Find where the given text appears and provide that cell's center as (X, Y) coordinate. 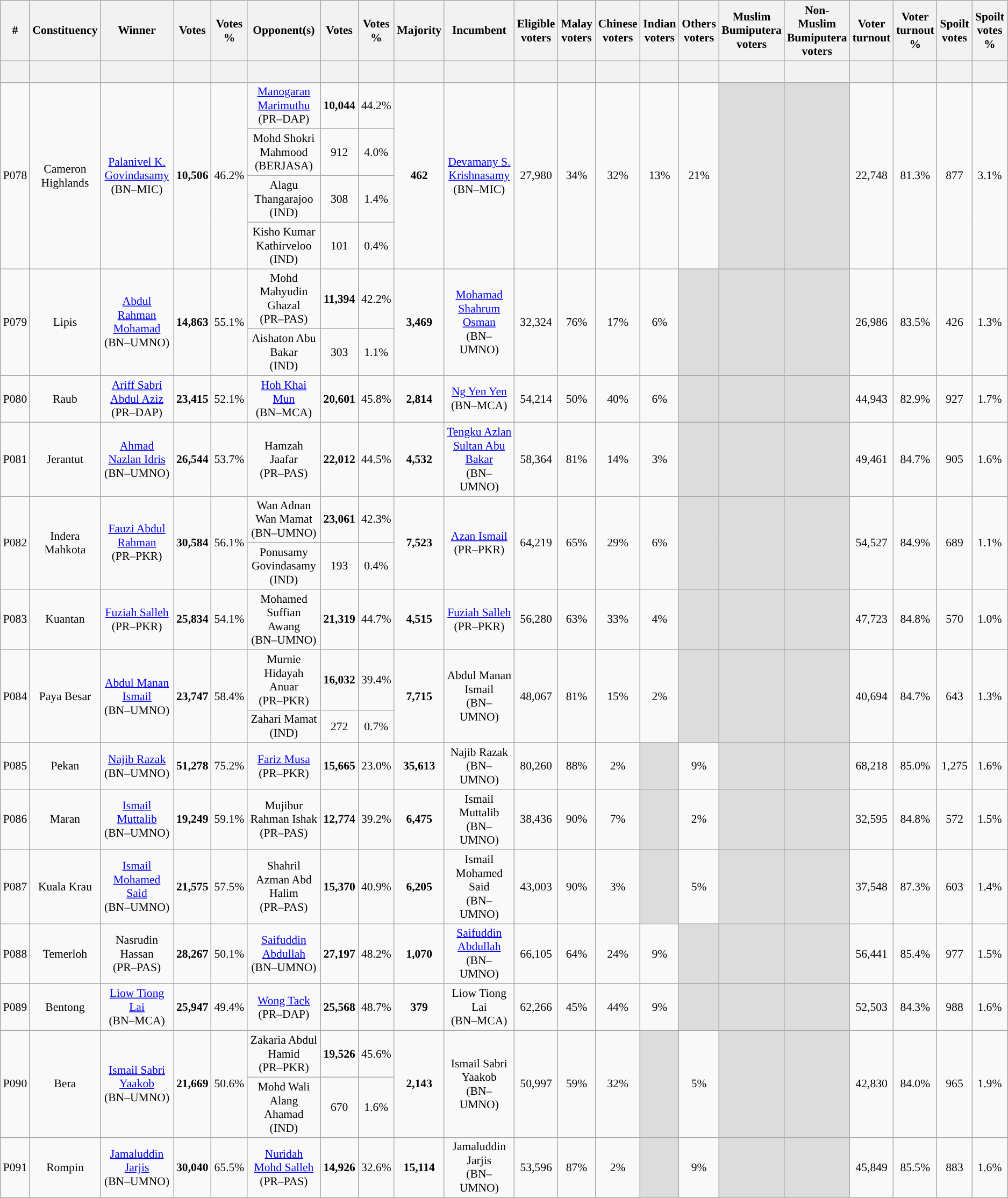
30,584 (192, 543)
22,748 (872, 175)
905 (955, 459)
50% (577, 399)
6,205 (419, 887)
35,613 (419, 767)
54.1% (229, 619)
14% (617, 459)
23,415 (192, 399)
Fauzi Abdul Rahman(PR–PKR) (137, 543)
4,532 (419, 459)
40% (617, 399)
2,143 (419, 1084)
P086 (15, 819)
P083 (15, 619)
1,070 (419, 954)
Maran (65, 819)
Indera Mahkota (65, 543)
21,669 (192, 1084)
23.0% (376, 767)
Abdul Rahman Mohamad(BN–UMNO) (137, 323)
P080 (15, 399)
63% (577, 619)
P090 (15, 1084)
670 (339, 1107)
Winner (137, 31)
39.2% (376, 819)
Malay voters (577, 31)
308 (339, 199)
62,266 (535, 1008)
Raub (65, 399)
44.2% (376, 105)
85.5% (915, 1167)
P091 (15, 1167)
87.3% (915, 887)
55.1% (229, 323)
42,830 (872, 1084)
603 (955, 887)
88% (577, 767)
P078 (15, 175)
Indian voters (660, 31)
883 (955, 1167)
30,040 (192, 1167)
7,523 (419, 543)
11,394 (339, 299)
76% (577, 323)
49.4% (229, 1008)
39.4% (376, 680)
87% (577, 1167)
27,197 (339, 954)
1,275 (955, 767)
Temerloh (65, 954)
81.3% (915, 175)
4% (660, 619)
Muslim Bumiputera voters (752, 31)
Non-Muslim Bumiputera voters (817, 31)
P085 (15, 767)
80,260 (535, 767)
42.2% (376, 299)
1.9% (990, 1084)
Paya Besar (65, 696)
P082 (15, 543)
Kuala Krau (65, 887)
Alagu Thangarajoo(IND) (284, 199)
193 (339, 567)
75.2% (229, 767)
52.1% (229, 399)
20,601 (339, 399)
34% (577, 175)
Spoilt votes % (990, 31)
272 (339, 726)
101 (339, 245)
Bera (65, 1084)
23,061 (339, 519)
66,105 (535, 954)
50,997 (535, 1084)
57.5% (229, 887)
44.7% (376, 619)
45,849 (872, 1167)
Manogaran Marimuthu(PR–DAP) (284, 105)
37,548 (872, 887)
P084 (15, 696)
56,280 (535, 619)
82.9% (915, 399)
Mohamed Suffian Awang(BN–UMNO) (284, 619)
65% (577, 543)
56.1% (229, 543)
Zakaria Abdul Hamid(PR–PKR) (284, 1054)
33% (617, 619)
48,067 (535, 696)
10,506 (192, 175)
P079 (15, 323)
4.0% (376, 153)
54,527 (872, 543)
Aishaton Abu Bakar(IND) (284, 353)
12,774 (339, 819)
Murnie Hidayah Anuar(PR–PKR) (284, 680)
3,469 (419, 323)
570 (955, 619)
4,515 (419, 619)
Mohd Mahyudin Ghazal(PR–PAS) (284, 299)
877 (955, 175)
2,814 (419, 399)
44.5% (376, 459)
6,475 (419, 819)
Lipis (65, 323)
40,694 (872, 696)
43,003 (535, 887)
Chinese voters (617, 31)
Jerantut (65, 459)
Wong Tack(PR–DAP) (284, 1008)
21,319 (339, 619)
1.7% (990, 399)
Palanivel K. Govindasamy(BN–MIC) (137, 175)
643 (955, 696)
7% (617, 819)
59.1% (229, 819)
38,436 (535, 819)
44% (617, 1008)
46.2% (229, 175)
49,461 (872, 459)
26,986 (872, 323)
51,278 (192, 767)
Ahmad Nazlan Idris(BN–UMNO) (137, 459)
14,926 (339, 1167)
1.0% (990, 619)
52,503 (872, 1008)
Incumbent (479, 31)
Opponent(s) (284, 31)
45.8% (376, 399)
Devamany S. Krishnasamy(BN–MIC) (479, 175)
25,834 (192, 619)
15,665 (339, 767)
Spoilt votes (955, 31)
40.9% (376, 887)
48.2% (376, 954)
19,526 (339, 1054)
21% (699, 175)
Mujibur Rahman Ishak(PR–PAS) (284, 819)
25,947 (192, 1008)
27,980 (535, 175)
58.4% (229, 696)
48.7% (376, 1008)
P087 (15, 887)
26,544 (192, 459)
Shahril Azman Abd Halim(PR–PAS) (284, 887)
64,219 (535, 543)
Voter turnout (872, 31)
29% (617, 543)
84.3% (915, 1008)
Mohamad Shahrum Osman(BN–UMNO) (479, 323)
32,595 (872, 819)
15,114 (419, 1167)
59% (577, 1084)
Constituency (65, 31)
68,218 (872, 767)
Cameron Highlands (65, 175)
Ariff Sabri Abdul Aziz(PR–DAP) (137, 399)
988 (955, 1008)
50.6% (229, 1084)
14,863 (192, 323)
426 (955, 323)
50.1% (229, 954)
P088 (15, 954)
Kisho Kumar Kathirveloo(IND) (284, 245)
23,747 (192, 696)
Ng Yen Yen(BN–MCA) (479, 399)
42.3% (376, 519)
# (15, 31)
85.4% (915, 954)
19,249 (192, 819)
22,012 (339, 459)
21,575 (192, 887)
Mohd Shokri Mahmood(BERJASA) (284, 153)
84.9% (915, 543)
83.5% (915, 323)
53,596 (535, 1167)
Mohd Wali Alang Ahamad(IND) (284, 1107)
85.0% (915, 767)
912 (339, 153)
0.7% (376, 726)
56,441 (872, 954)
32,324 (535, 323)
Eligible voters (535, 31)
Hamzah Jaafar(PR–PAS) (284, 459)
25,568 (339, 1008)
Others voters (699, 31)
Nuridah Mohd Salleh(PR–PAS) (284, 1167)
44,943 (872, 399)
15,370 (339, 887)
Wan Adnan Wan Mamat(BN–UMNO) (284, 519)
65.5% (229, 1167)
Kuantan (65, 619)
Azan Ismail(PR–PKR) (479, 543)
Majority (419, 31)
84.0% (915, 1084)
462 (419, 175)
Hoh Khai Mun(BN–MCA) (284, 399)
47,723 (872, 619)
Bentong (65, 1008)
303 (339, 353)
Nasrudin Hassan(PR–PAS) (137, 954)
379 (419, 1008)
Fariz Musa(PR–PKR) (284, 767)
53.7% (229, 459)
977 (955, 954)
10,044 (339, 105)
7,715 (419, 696)
45% (577, 1008)
965 (955, 1084)
24% (617, 954)
Rompin (65, 1167)
58,364 (535, 459)
689 (955, 543)
16,032 (339, 680)
15% (617, 696)
54,214 (535, 399)
P081 (15, 459)
P089 (15, 1008)
28,267 (192, 954)
13% (660, 175)
45.6% (376, 1054)
17% (617, 323)
Tengku Azlan Sultan Abu Bakar(BN–UMNO) (479, 459)
64% (577, 954)
32.6% (376, 1167)
Voter turnout % (915, 31)
Pekan (65, 767)
Zahari Mamat(IND) (284, 726)
3.1% (990, 175)
927 (955, 399)
572 (955, 819)
Ponusamy Govindasamy(IND) (284, 567)
